Locate the cell with the specified text and output its [x, y] center coordinate. 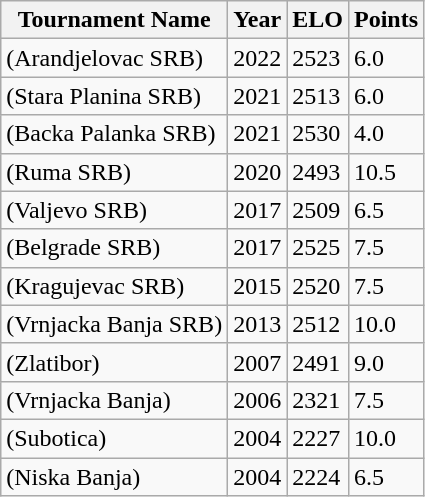
4.0 [386, 134]
2015 [258, 286]
(Backa Palanka SRB) [114, 134]
(Zlatibor) [114, 362]
2493 [318, 172]
ELO [318, 20]
(Niska Banja) [114, 477]
(Vrnjacka Banja SRB) [114, 324]
2530 [318, 134]
(Kragujevac SRB) [114, 286]
2520 [318, 286]
2491 [318, 362]
Tournament Name [114, 20]
Year [258, 20]
2321 [318, 400]
(Subotica) [114, 438]
9.0 [386, 362]
2224 [318, 477]
(Ruma SRB) [114, 172]
2523 [318, 58]
2013 [258, 324]
2007 [258, 362]
Points [386, 20]
2525 [318, 248]
2227 [318, 438]
(Vrnjacka Banja) [114, 400]
2513 [318, 96]
(Arandjelovac SRB) [114, 58]
2022 [258, 58]
2020 [258, 172]
(Stara Planina SRB) [114, 96]
10.5 [386, 172]
2512 [318, 324]
(Valjevo SRB) [114, 210]
(Belgrade SRB) [114, 248]
2006 [258, 400]
2509 [318, 210]
